Detect which cell encompasses the target text, then output its (X, Y) center coordinate. 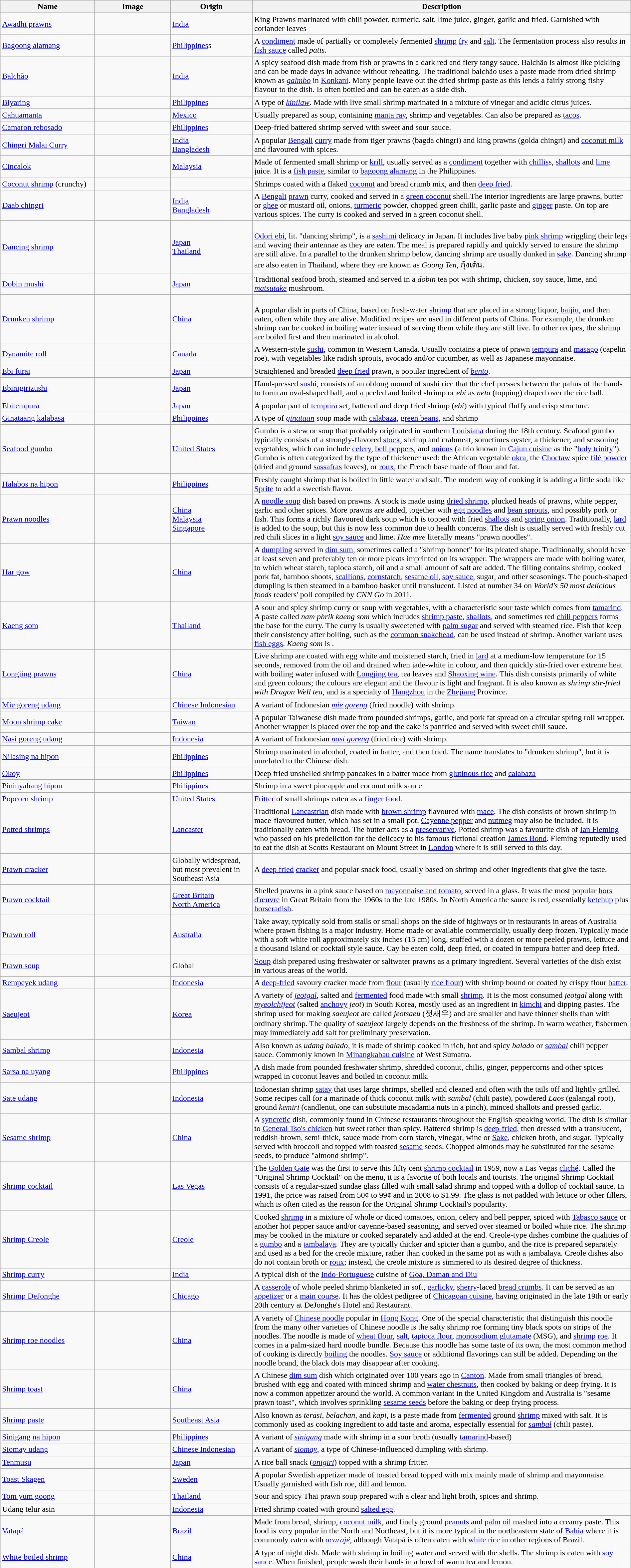
Great BritainNorth America (211, 900)
Sambal shrimp (48, 1050)
Lancaster (211, 829)
Sour and spicy Thai prawn soup prepared with a clear and light broth, spices and shrimp. (442, 1496)
Prawn cracker (48, 869)
Biyaring (48, 102)
A variant of Indonesian mie goreng (fried noodle) with shrimp. (442, 705)
Fried shrimp coated with ground salted egg. (442, 1509)
Shrimp toast (48, 1389)
A rice ball snack (onigiri) topped with a shrimp fritter. (442, 1462)
Dynamite roll (48, 354)
Fritter of small shrimps eaten as a finger food. (442, 799)
Prawn cocktail (48, 900)
Udang telur asin (48, 1509)
A deep fried cracker and popular snack food, usually based on shrimp and other ingredients that give the taste. (442, 869)
Prawn soup (48, 965)
Kaeng som (48, 625)
Description (442, 7)
Vatapá (48, 1531)
Dancing shrimp (48, 246)
Las Vegas (211, 1186)
Rempeyek udang (48, 983)
A popular Bengali curry made from tiger prawns (bagda chingri) and king prawns (golda chingri) and coconut milk and flavoured with spices. (442, 145)
Siomay udang (48, 1449)
Traditional seafood broth, steamed and served in a dobin tea pot with shrimp, chicken, soy sauce, lime, and matsutake mushroom. (442, 284)
Deep-fried battered shrimp served with sweet and sour sauce. (442, 128)
Longjing prawns (48, 674)
Drunken shrimp (48, 319)
Prawn roll (48, 935)
Shrimp in a sweet pineapple and coconut milk sauce. (442, 786)
A deep-fried savoury cracker made from flour (usually rice flour) with shrimp bound or coated by crispy flour batter. (442, 983)
Canada (211, 354)
White boiled shrimp (48, 1557)
Cahuamanta (48, 115)
King Prawns marinated with chili powder, turmeric, salt, lime juice, ginger, garlic and fried. Garnished with coriander leaves (442, 24)
Shrimp roe noodles (48, 1340)
Creole (211, 1239)
Australia (211, 935)
Shrimp curry (48, 1275)
Straightened and breaded deep fried prawn, a popular ingredient of bento. (442, 371)
Origin (211, 7)
ChinaMalaysiaSingapore (211, 519)
Seafood gumbo (48, 449)
Globally widespread, but most prevalent in Southeast Asia (211, 869)
Ebi furai (48, 371)
Bagoong alamang (48, 45)
JapanThailand (211, 246)
Sate udang (48, 1098)
Shrimp paste (48, 1419)
Moon shrimp cake (48, 722)
Shrimp DeJonghe (48, 1296)
Sesame shrimp (48, 1137)
Tenmusu (48, 1462)
Awadhi prawns (48, 24)
Deep fried unshelled shrimp pancakes in a batter made from glutinous rice and calabaza (442, 773)
Philippiness (211, 45)
Brazil (211, 1531)
Ebinigirizushi (48, 388)
Pininyahang hipon (48, 786)
Korea (211, 1014)
Global (211, 965)
Okoy (48, 773)
Har gow (48, 572)
Cincalok (48, 167)
A typical dish of the Indo-Portuguese cuisine of Goa, Daman and Diu (442, 1275)
Chingri Malai Curry (48, 145)
Nilasing na hipon (48, 756)
Toast Skagen (48, 1479)
Usually prepared as soup, containing manta ray, shrimp and vegetables. Can also be prepared as tacos. (442, 115)
Soup dish prepared using freshwater or saltwater prawns as a primary ingredient. Several varieties of the dish exist in various areas of the world. (442, 965)
Prawn noodles (48, 519)
Halabos na hipon (48, 484)
Daab chingri (48, 205)
Saeujeot (48, 1014)
Mexico (211, 115)
Ebitempura (48, 405)
Shrimp marinated in alcohol, coated in batter, and then fried. The name translates to "drunken shrimp", but it is unrelated to the Chinese dish. (442, 756)
Potted shrimps (48, 829)
Southeast Asia (211, 1419)
Taiwan (211, 722)
A type of ginataan soup made with calabaza, green beans, and shrimp (442, 418)
Shrimp Creole (48, 1239)
A variant of sinigang made with shrimp in a sour broth (usually tamarind-based) (442, 1437)
Name (48, 7)
Sweden (211, 1479)
A variant of siomay, a type of Chinese-influenced dumpling with shrimp. (442, 1449)
Camaron rebosado (48, 128)
Shrimps coated with a flaked coconut and bread crumb mix, and then deep fried. (442, 184)
Popcorn shrimp (48, 799)
Mie goreng udang (48, 705)
Malaysia (211, 167)
Sarsa na uyang (48, 1072)
Ginataang kalabasa (48, 418)
Shrimp cocktail (48, 1186)
Chicago (211, 1296)
A condiment made of partially or completely fermented shrimp fry and salt. The fermentation process also results in fish sauce called patis. (442, 45)
Nasi goreng udang (48, 739)
Sinigang na hipon (48, 1437)
Image (132, 7)
Dobin mushi (48, 284)
Coconut shrimp (crunchy) (48, 184)
A popular part of tempura set, battered and deep fried shrimp (ebi) with typical fluffy and crisp structure. (442, 405)
A variant of Indonesian nasi goreng (fried rice) with shrimp. (442, 739)
A type of kinilaw. Made with live small shrimp marinated in a mixture of vinegar and acidic citrus juices. (442, 102)
Tom yum goong (48, 1496)
Balchão (48, 76)
